From the cell containing the given text, extract its center point as (X, Y) coordinate. 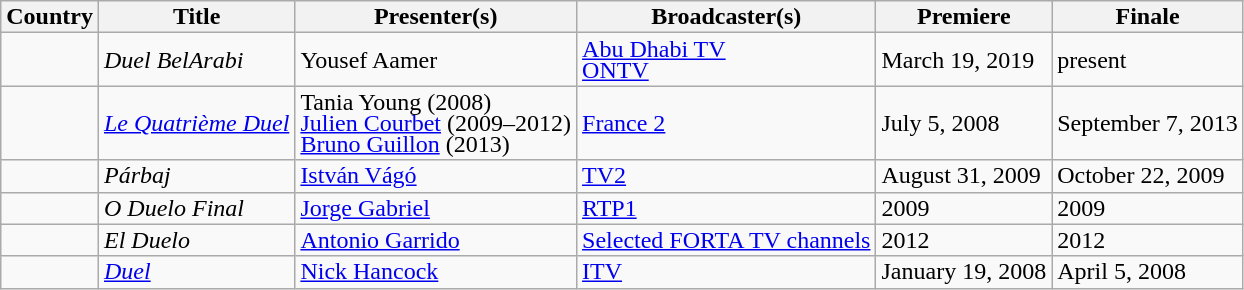
September 7, 2013 (1148, 123)
El Duelo (196, 240)
Title (196, 17)
Broadcaster(s) (726, 17)
January 19, 2008 (964, 272)
Duel (196, 272)
Antonio Garrido (436, 240)
France 2 (726, 123)
István Vágó (436, 176)
Nick Hancock (436, 272)
Tania Young (2008)Julien Courbet (2009–2012)Bruno Guillon (2013) (436, 123)
ITV (726, 272)
Presenter(s) (436, 17)
Finale (1148, 17)
Le Quatrième Duel (196, 123)
March 19, 2019 (964, 60)
Selected FORTA TV channels (726, 240)
Yousef Aamer (436, 60)
April 5, 2008 (1148, 272)
present (1148, 60)
Country (50, 17)
Premiere (964, 17)
Párbaj (196, 176)
RTP1 (726, 208)
Jorge Gabriel (436, 208)
August 31, 2009 (964, 176)
TV2 (726, 176)
O Duelo Final (196, 208)
Duel BelArabi (196, 60)
Abu Dhabi TVONTV (726, 60)
July 5, 2008 (964, 123)
October 22, 2009 (1148, 176)
